Capture the cell that displays the provided text and extract its [X, Y] central coordinate. 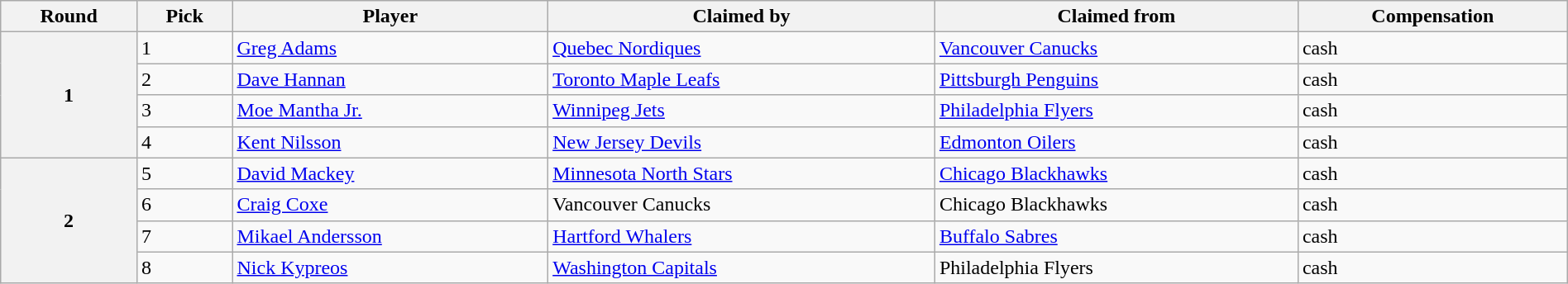
Moe Mantha Jr. [390, 111]
Toronto Maple Leafs [742, 79]
Compensation [1432, 17]
Edmonton Oilers [1116, 142]
3 [184, 111]
Minnesota North Stars [742, 173]
6 [184, 205]
Pick [184, 17]
Mikael Andersson [390, 236]
Player [390, 17]
Pittsburgh Penguins [1116, 79]
Claimed from [1116, 17]
New Jersey Devils [742, 142]
Hartford Whalers [742, 236]
Greg Adams [390, 48]
Kent Nilsson [390, 142]
Quebec Nordiques [742, 48]
David Mackey [390, 173]
Claimed by [742, 17]
Washington Capitals [742, 267]
5 [184, 173]
8 [184, 267]
4 [184, 142]
Nick Kypreos [390, 267]
Winnipeg Jets [742, 111]
Dave Hannan [390, 79]
Craig Coxe [390, 205]
7 [184, 236]
Buffalo Sabres [1116, 236]
Round [69, 17]
